Identify which cell holds the provided text, then report its (x, y) central coordinate. 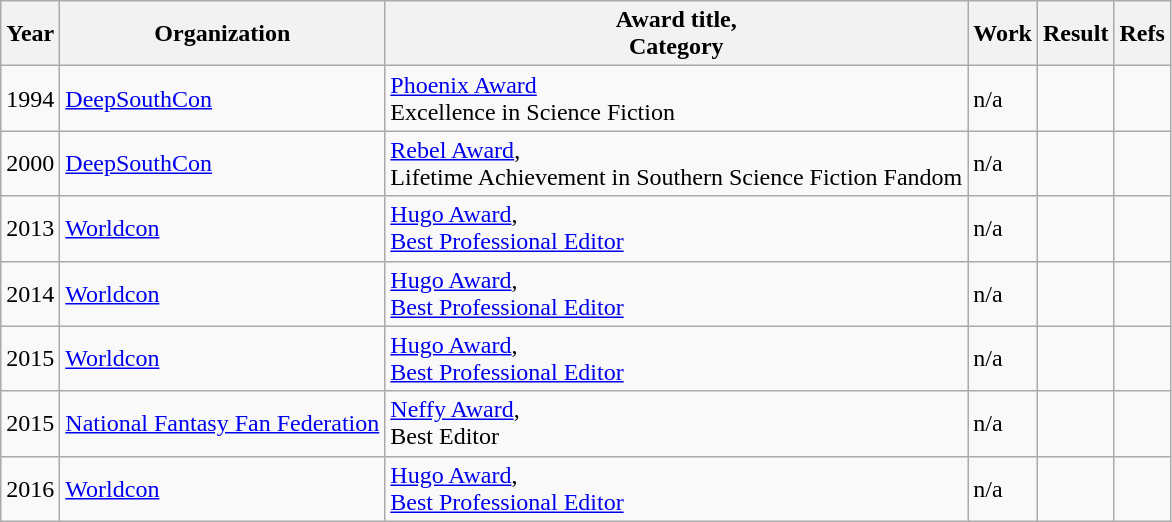
Year (30, 34)
2000 (30, 164)
Work (1003, 34)
Neffy Award,Best Editor (676, 424)
Rebel Award,Lifetime Achievement in Southern Science Fiction Fandom (676, 164)
Organization (222, 34)
Phoenix AwardExcellence in Science Fiction (676, 98)
Award title,Category (676, 34)
National Fantasy Fan Federation (222, 424)
2013 (30, 228)
Result (1076, 34)
2014 (30, 294)
2016 (30, 488)
1994 (30, 98)
Refs (1142, 34)
